Extract the [X, Y] coordinate from the center of the cell holding the provided text.  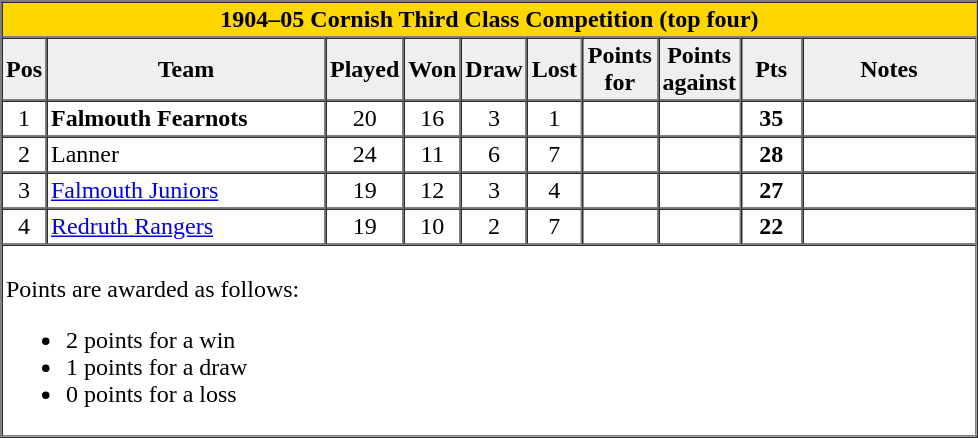
10 [432, 226]
12 [432, 190]
Lost [554, 70]
35 [771, 118]
Team [186, 70]
Redruth Rangers [186, 226]
Played [365, 70]
16 [432, 118]
28 [771, 154]
24 [365, 154]
Draw [494, 70]
11 [432, 154]
Falmouth Fearnots [186, 118]
22 [771, 226]
Points are awarded as follows:2 points for a win1 points for a draw0 points for a loss [489, 340]
Points against [699, 70]
Pts [771, 70]
1904–05 Cornish Third Class Competition (top four) [489, 20]
20 [365, 118]
Lanner [186, 154]
6 [494, 154]
27 [771, 190]
Points for [620, 70]
Pos [24, 70]
Won [432, 70]
Falmouth Juniors [186, 190]
Notes [889, 70]
